Search for the cell housing the specified text and yield its (X, Y) center coordinate. 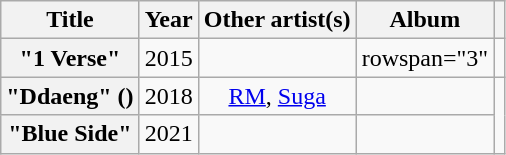
Other artist(s) (277, 20)
2015 (168, 58)
RM, Suga (277, 96)
2021 (168, 134)
"1 Verse" (70, 58)
"Ddaeng" () (70, 96)
Year (168, 20)
rowspan="3" (425, 58)
Title (70, 20)
"Blue Side" (70, 134)
Album (425, 20)
2018 (168, 96)
